Provide the [x, y] coordinate of the cell's center where the given text is located.  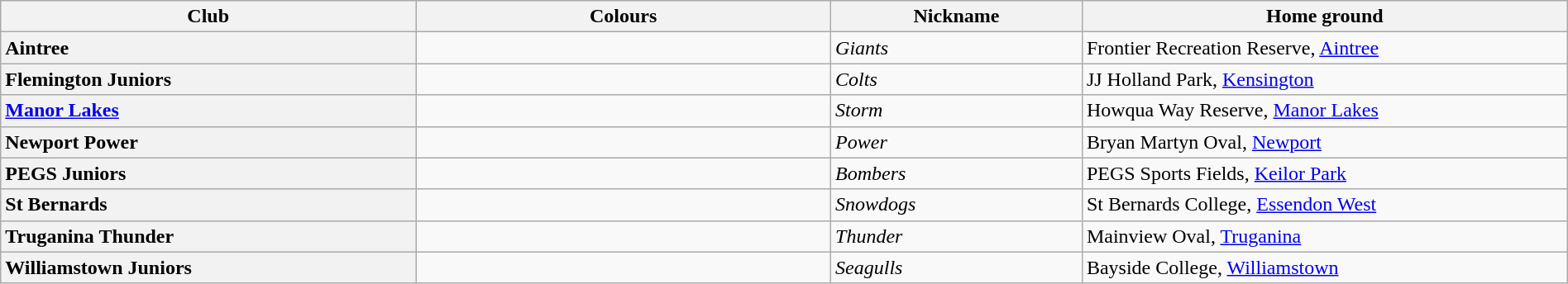
Colours [624, 17]
JJ Holland Park, Kensington [1325, 79]
St Bernards [208, 205]
Aintree [208, 48]
Mainview Oval, Truganina [1325, 236]
Nickname [957, 17]
Truganina Thunder [208, 236]
Storm [957, 111]
Club [208, 17]
PEGS Sports Fields, Keilor Park [1325, 173]
Snowdogs [957, 205]
Power [957, 142]
Thunder [957, 236]
Home ground [1325, 17]
Flemington Juniors [208, 79]
Bryan Martyn Oval, Newport [1325, 142]
Seagulls [957, 267]
Manor Lakes [208, 111]
Newport Power [208, 142]
Williamstown Juniors [208, 267]
St Bernards College, Essendon West [1325, 205]
Howqua Way Reserve, Manor Lakes [1325, 111]
Giants [957, 48]
PEGS Juniors [208, 173]
Frontier Recreation Reserve, Aintree [1325, 48]
Colts [957, 79]
Bombers [957, 173]
Bayside College, Williamstown [1325, 267]
